Find where the given text appears and provide that cell's center as (x, y) coordinate. 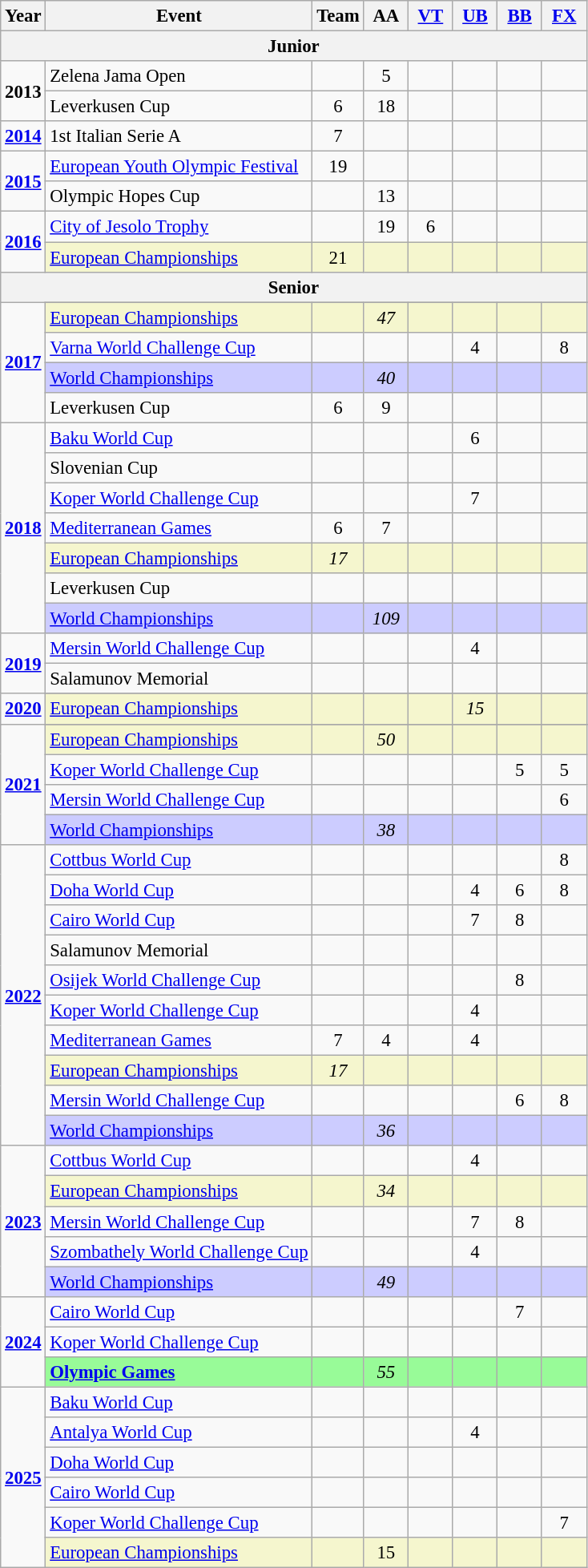
49 (386, 1282)
Team (338, 16)
Osijek World Challenge Cup (179, 980)
36 (386, 1131)
Olympic Hopes Cup (179, 196)
FX (564, 16)
City of Jesolo Trophy (179, 227)
34 (386, 1191)
2015 (23, 181)
VT (431, 16)
2016 (23, 242)
109 (386, 619)
2021 (23, 784)
55 (386, 1372)
2018 (23, 527)
2023 (23, 1222)
2014 (23, 136)
13 (386, 196)
2019 (23, 664)
2025 (23, 1477)
UB (475, 16)
47 (386, 317)
Varna World Challenge Cup (179, 347)
Senior (293, 287)
Zelena Jama Open (179, 76)
Junior (293, 46)
Szombathely World Challenge Cup (179, 1251)
2022 (23, 996)
European Youth Olympic Festival (179, 167)
2013 (23, 91)
Year (23, 16)
BB (520, 16)
1st Italian Serie A (179, 136)
9 (386, 408)
Slovenian Cup (179, 468)
50 (386, 739)
2020 (23, 709)
2017 (23, 362)
AA (386, 16)
21 (338, 257)
Olympic Games (179, 1372)
38 (386, 830)
2024 (23, 1342)
18 (386, 107)
Event (179, 16)
40 (386, 378)
Antalya World Cup (179, 1433)
